Return the [x, y] coordinate for the center point of the cell that contains the specified text.  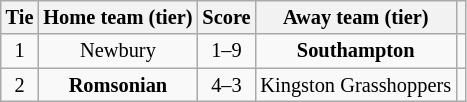
Romsonian [118, 85]
1–9 [226, 51]
Newbury [118, 51]
Home team (tier) [118, 17]
Away team (tier) [356, 17]
2 [20, 85]
Score [226, 17]
1 [20, 51]
4–3 [226, 85]
Tie [20, 17]
Kingston Grasshoppers [356, 85]
Southampton [356, 51]
